Find where the given text appears and provide that cell's center as [X, Y] coordinate. 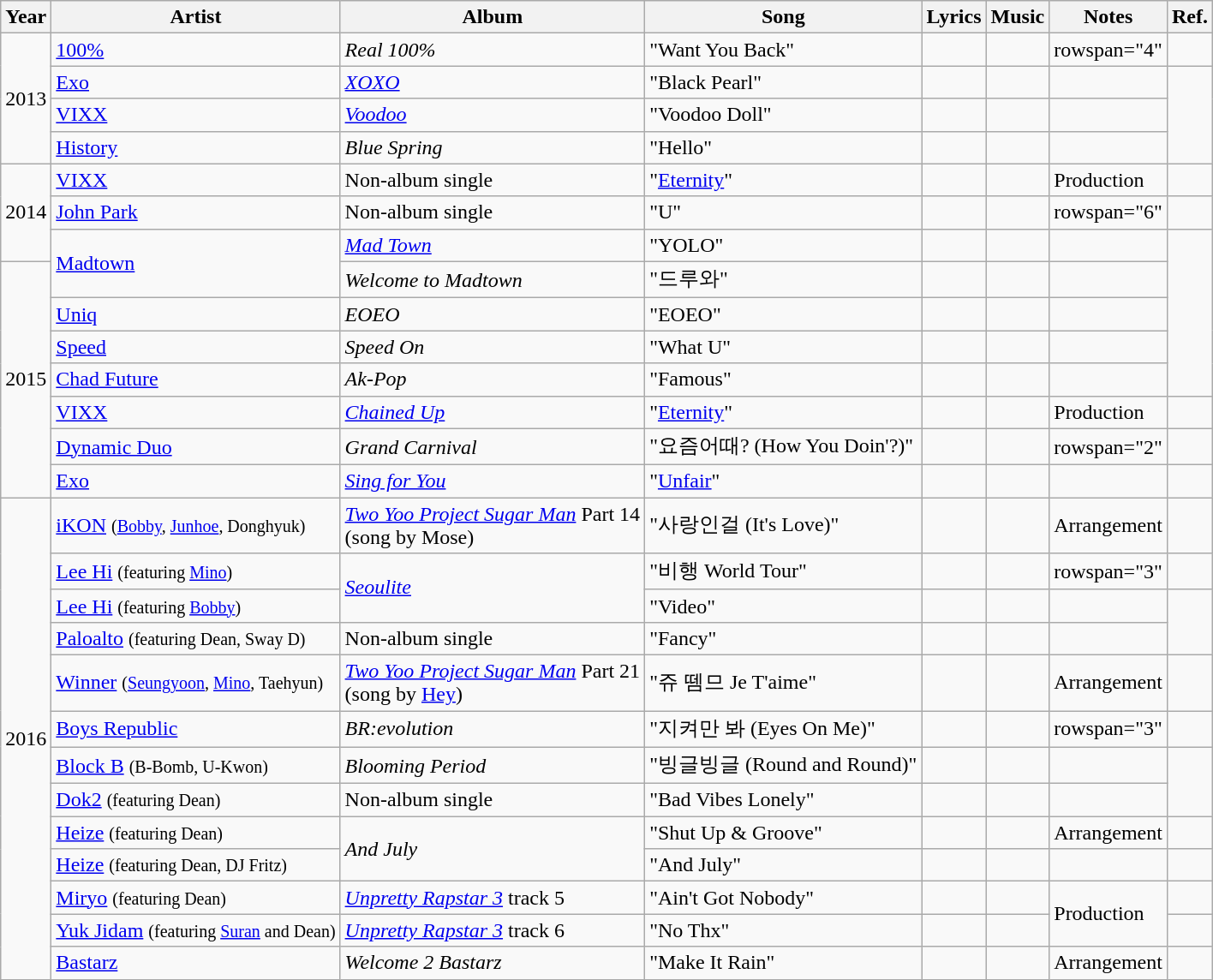
XOXO [493, 82]
"Ain't Got Nobody" [783, 898]
Madtown [195, 264]
"And July" [783, 865]
Boys Republic [195, 730]
"What U" [783, 347]
Ak-Pop [493, 379]
Yuk Jidam (featuring Suran and Dean) [195, 930]
2013 [26, 99]
Blooming Period [493, 766]
Speed [195, 347]
"Bad Vibes Lonely" [783, 800]
Two Yoo Project Sugar Man Part 21(song by Hey) [493, 682]
Heize (featuring Dean) [195, 833]
"Famous" [783, 379]
Lee Hi (featuring Bobby) [195, 606]
rowspan="2" [1108, 447]
"Video" [783, 606]
Sing for You [493, 481]
Lyrics [954, 17]
Voodoo [493, 115]
"지켜만 봐 (Eyes On Me)" [783, 730]
"Voodoo Doll" [783, 115]
Chad Future [195, 379]
John Park [195, 212]
Unpretty Rapstar 3 track 6 [493, 930]
rowspan="4" [1108, 50]
"Fancy" [783, 638]
"Want You Back" [783, 50]
"쥬 뗌므 Je T'aime" [783, 682]
Two Yoo Project Sugar Man Part 14(song by Mose) [493, 526]
BR:evolution [493, 730]
"Make It Rain" [783, 963]
"사랑인걸 (It's Love)" [783, 526]
Unpretty Rapstar 3 track 5 [493, 898]
"Unfair" [783, 481]
Grand Carnival [493, 447]
2015 [26, 379]
Music [1018, 17]
Ref. [1189, 17]
Dynamic Duo [195, 447]
Seoulite [493, 588]
iKON (Bobby, Junhoe, Donghyuk) [195, 526]
Paloalto (featuring Dean, Sway D) [195, 638]
Bastarz [195, 963]
Winner (Seungyoon, Mino, Taehyun) [195, 682]
100% [195, 50]
"EOEO" [783, 314]
"비행 World Tour" [783, 572]
Notes [1108, 17]
Block B (B-Bomb, U-Kwon) [195, 766]
EOEO [493, 314]
2014 [26, 212]
"Black Pearl" [783, 82]
And July [493, 849]
Miryo (featuring Dean) [195, 898]
Lee Hi (featuring Mino) [195, 572]
rowspan="6" [1108, 212]
Speed On [493, 347]
"Shut Up & Groove" [783, 833]
"U" [783, 212]
Song [783, 17]
"빙글빙글 (Round and Round)" [783, 766]
Real 100% [493, 50]
Mad Town [493, 245]
Blue Spring [493, 147]
"Hello" [783, 147]
Uniq [195, 314]
Heize (featuring Dean, DJ Fritz) [195, 865]
Artist [195, 17]
Welcome to Madtown [493, 279]
2016 [26, 738]
Album [493, 17]
Year [26, 17]
History [195, 147]
Chained Up [493, 412]
"YOLO" [783, 245]
"요즘어때? (How You Doin'?)" [783, 447]
"드루와" [783, 279]
"No Thx" [783, 930]
Dok2 (featuring Dean) [195, 800]
Welcome 2 Bastarz [493, 963]
